Output the (X, Y) coordinate of the center of the cell containing the given text.  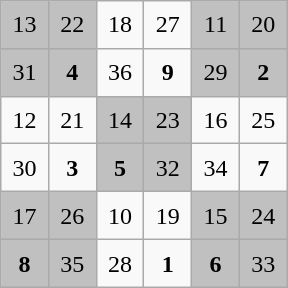
23 (168, 120)
36 (120, 72)
9 (168, 72)
19 (168, 216)
34 (216, 168)
25 (263, 120)
35 (72, 263)
10 (120, 216)
3 (72, 168)
18 (120, 25)
21 (72, 120)
22 (72, 25)
28 (120, 263)
33 (263, 263)
29 (216, 72)
30 (25, 168)
6 (216, 263)
8 (25, 263)
14 (120, 120)
7 (263, 168)
32 (168, 168)
12 (25, 120)
26 (72, 216)
2 (263, 72)
20 (263, 25)
1 (168, 263)
16 (216, 120)
31 (25, 72)
4 (72, 72)
13 (25, 25)
24 (263, 216)
5 (120, 168)
27 (168, 25)
15 (216, 216)
11 (216, 25)
17 (25, 216)
